Extract the [x, y] coordinate from the center of the cell holding the provided text.  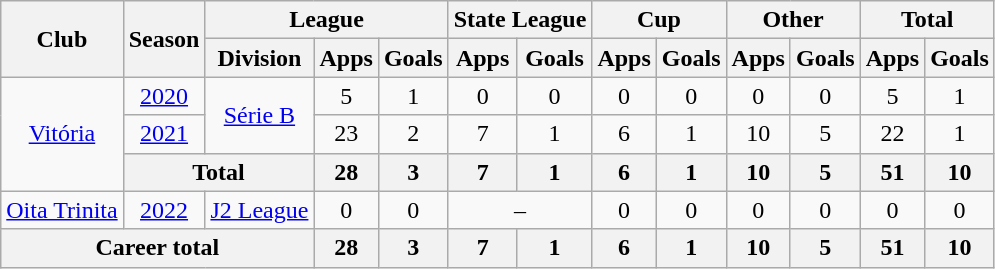
Division [260, 58]
Career total [158, 248]
Oita Trinita [62, 210]
Club [62, 39]
J2 League [260, 210]
23 [346, 134]
2021 [164, 134]
Season [164, 39]
Cup [659, 20]
Other [793, 20]
Série B [260, 115]
League [326, 20]
22 [892, 134]
2 [413, 134]
– [520, 210]
2020 [164, 96]
State League [520, 20]
Vitória [62, 134]
2022 [164, 210]
